Return the [X, Y] coordinate for the center point of the cell that contains the specified text.  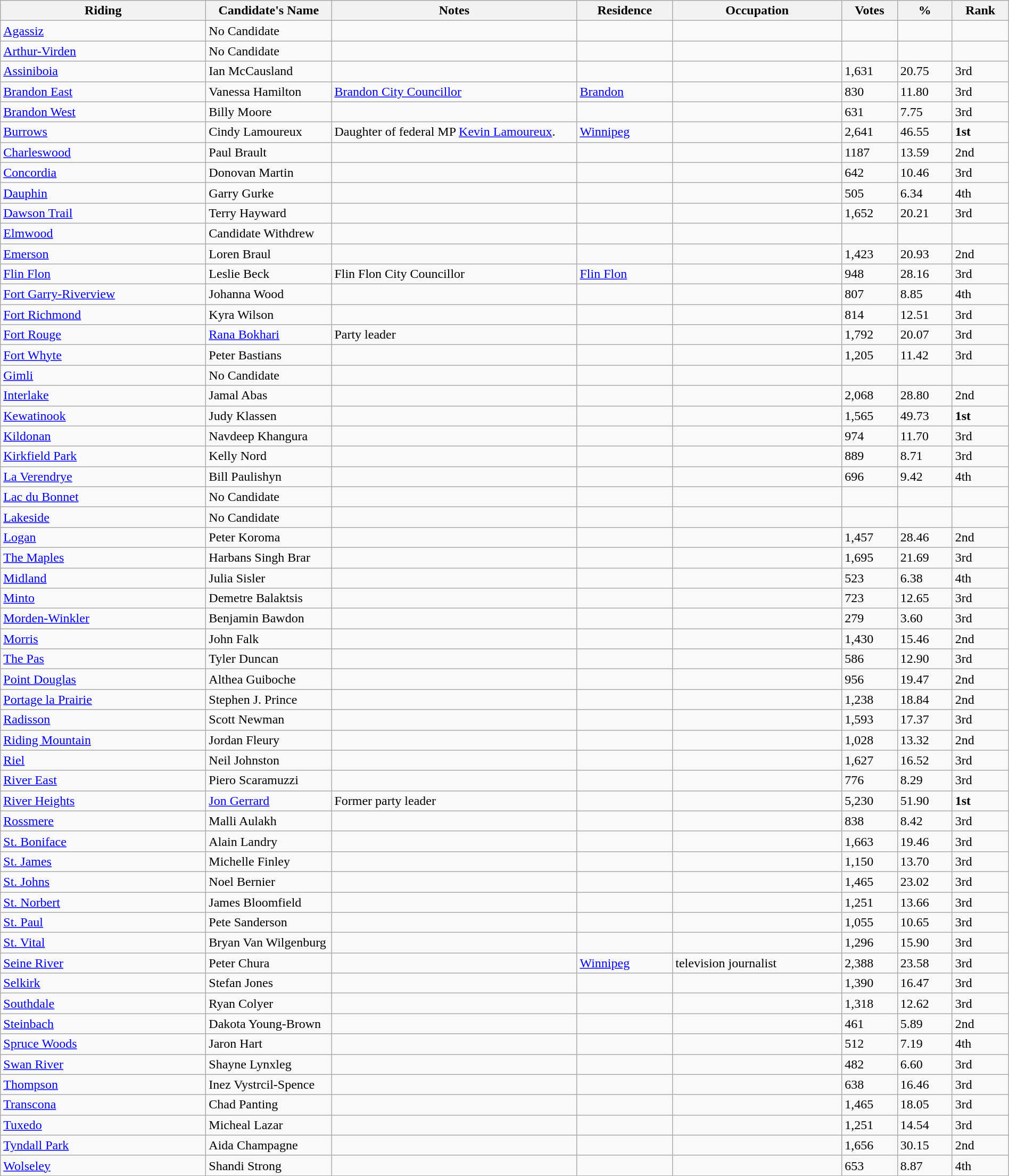
Arthur-Virden [103, 51]
Dakota Young-Brown [269, 1024]
Daughter of federal MP Kevin Lamoureux. [454, 132]
Midland [103, 578]
7.19 [925, 1044]
Seine River [103, 963]
The Maples [103, 557]
Neil Johnston [269, 760]
505 [870, 193]
Radisson [103, 720]
10.46 [925, 172]
Judy Klassen [269, 416]
Candidate Withdrew [269, 233]
1,055 [870, 923]
Shayne Lynxleg [269, 1064]
Ryan Colyer [269, 1004]
Residence [625, 11]
Tuxedo [103, 1125]
Dawson Trail [103, 213]
Terry Hayward [269, 213]
723 [870, 598]
Jamal Abas [269, 396]
Morden-Winkler [103, 619]
16.47 [925, 983]
3.60 [925, 619]
696 [870, 476]
Tyler Duncan [269, 659]
12.51 [925, 315]
Gimli [103, 375]
1,423 [870, 254]
Pete Sanderson [269, 923]
Morris [103, 639]
James Bloomfield [269, 902]
8.87 [925, 1165]
10.65 [925, 923]
Scott Newman [269, 720]
The Pas [103, 659]
11.70 [925, 436]
Kelly Nord [269, 456]
279 [870, 619]
Bryan Van Wilgenburg [269, 943]
2,388 [870, 963]
1,695 [870, 557]
Cindy Lamoureux [269, 132]
River Heights [103, 801]
Navdeep Khangura [269, 436]
Peter Koroma [269, 537]
Riding Mountain [103, 740]
18.05 [925, 1105]
Charleswood [103, 152]
Kirkfield Park [103, 456]
23.58 [925, 963]
2,641 [870, 132]
16.52 [925, 760]
1187 [870, 152]
6.60 [925, 1064]
Lakeside [103, 517]
Rank [980, 11]
Former party leader [454, 801]
11.42 [925, 355]
Elmwood [103, 233]
1,565 [870, 416]
Kewatinook [103, 416]
Jaron Hart [269, 1044]
Bill Paulishyn [269, 476]
Candidate's Name [269, 11]
1,593 [870, 720]
523 [870, 578]
1,150 [870, 861]
Riel [103, 760]
1,652 [870, 213]
Leslie Beck [269, 274]
Aida Champagne [269, 1145]
Shandi Strong [269, 1165]
1,205 [870, 355]
1,318 [870, 1004]
974 [870, 436]
Fort Richmond [103, 315]
Riding [103, 11]
948 [870, 274]
20.21 [925, 213]
Jon Gerrard [269, 801]
12.90 [925, 659]
Thompson [103, 1084]
Inez Vystrcil-Spence [269, 1084]
28.16 [925, 274]
1,430 [870, 639]
49.73 [925, 416]
Selkirk [103, 983]
Kyra Wilson [269, 315]
St. Paul [103, 923]
Minto [103, 598]
20.07 [925, 335]
Paul Brault [269, 152]
814 [870, 315]
461 [870, 1024]
8.85 [925, 294]
16.46 [925, 1084]
46.55 [925, 132]
Ian McCausland [269, 71]
807 [870, 294]
15.46 [925, 639]
Emerson [103, 254]
482 [870, 1064]
Michelle Finley [269, 861]
Agassiz [103, 31]
8.42 [925, 821]
653 [870, 1165]
17.37 [925, 720]
2,068 [870, 396]
1,792 [870, 335]
Party leader [454, 335]
Interlake [103, 396]
Swan River [103, 1064]
1,390 [870, 983]
Portage la Prairie [103, 700]
Dauphin [103, 193]
1,028 [870, 740]
30.15 [925, 1145]
St. James [103, 861]
St. Vital [103, 943]
Assiniboia [103, 71]
Flin Flon City Councillor [454, 274]
Demetre Balaktsis [269, 598]
Transcona [103, 1105]
28.80 [925, 396]
1,457 [870, 537]
St. Johns [103, 882]
1,631 [870, 71]
776 [870, 780]
Peter Bastians [269, 355]
12.65 [925, 598]
Piero Scaramuzzi [269, 780]
Rossmere [103, 821]
Vanessa Hamilton [269, 92]
Chad Panting [269, 1105]
Notes [454, 11]
Kildonan [103, 436]
8.71 [925, 456]
Fort Garry-Riverview [103, 294]
Tyndall Park [103, 1145]
1,238 [870, 700]
Benjamin Bawdon [269, 619]
Southdale [103, 1004]
Harbans Singh Brar [269, 557]
Garry Gurke [269, 193]
Votes [870, 11]
Wolseley [103, 1165]
Steinbach [103, 1024]
Stefan Jones [269, 983]
642 [870, 172]
% [925, 11]
838 [870, 821]
Burrows [103, 132]
Alain Landry [269, 841]
Micheal Lazar [269, 1125]
La Verendrye [103, 476]
13.32 [925, 740]
Rana Bokhari [269, 335]
St. Boniface [103, 841]
Loren Braul [269, 254]
1,656 [870, 1145]
5.89 [925, 1024]
9.42 [925, 476]
20.75 [925, 71]
889 [870, 456]
956 [870, 679]
1,663 [870, 841]
13.70 [925, 861]
Fort Rouge [103, 335]
586 [870, 659]
Spruce Woods [103, 1044]
Point Douglas [103, 679]
Jordan Fleury [269, 740]
1,296 [870, 943]
20.93 [925, 254]
8.29 [925, 780]
Peter Chura [269, 963]
15.90 [925, 943]
6.38 [925, 578]
13.59 [925, 152]
7.75 [925, 112]
Lac du Bonnet [103, 497]
Occupation [757, 11]
St. Norbert [103, 902]
14.54 [925, 1125]
1,627 [870, 760]
631 [870, 112]
830 [870, 92]
23.02 [925, 882]
Billy Moore [269, 112]
13.66 [925, 902]
5,230 [870, 801]
Johanna Wood [269, 294]
Logan [103, 537]
Brandon West [103, 112]
18.84 [925, 700]
Noel Bernier [269, 882]
Fort Whyte [103, 355]
Concordia [103, 172]
21.69 [925, 557]
12.62 [925, 1004]
6.34 [925, 193]
51.90 [925, 801]
Stephen J. Prince [269, 700]
River East [103, 780]
Brandon East [103, 92]
Brandon City Councillor [454, 92]
John Falk [269, 639]
28.46 [925, 537]
638 [870, 1084]
11.80 [925, 92]
Althea Guiboche [269, 679]
19.46 [925, 841]
19.47 [925, 679]
Malli Aulakh [269, 821]
Donovan Martin [269, 172]
512 [870, 1044]
Brandon [625, 92]
Julia Sisler [269, 578]
television journalist [757, 963]
